Find where the given text appears and provide that cell's center as [X, Y] coordinate. 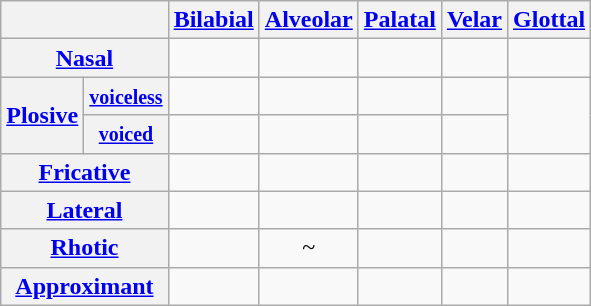
Velar [474, 20]
Alveolar [308, 20]
Approximant [84, 286]
Nasal [84, 58]
Bilabial [214, 20]
Fricative [84, 172]
Plosive [42, 115]
voiced [126, 134]
~ [308, 248]
voiceless [126, 96]
Lateral [84, 210]
Rhotic [84, 248]
Palatal [400, 20]
Glottal [550, 20]
